Locate the cell with the specified text and output its [x, y] center coordinate. 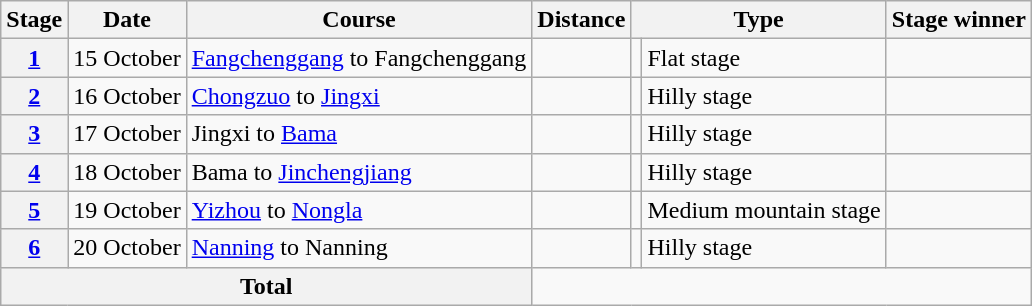
Stage winner [958, 20]
Nanning to Nanning [359, 248]
Chongzuo to Jingxi [359, 96]
1 [34, 58]
Flat stage [764, 58]
18 October [127, 172]
Yizhou to Nongla [359, 210]
15 October [127, 58]
Jingxi to Bama [359, 134]
Date [127, 20]
Course [359, 20]
Type [758, 20]
5 [34, 210]
16 October [127, 96]
3 [34, 134]
17 October [127, 134]
Fangchenggang to Fangchenggang [359, 58]
Stage [34, 20]
6 [34, 248]
20 October [127, 248]
Medium mountain stage [764, 210]
Bama to Jinchengjiang [359, 172]
2 [34, 96]
4 [34, 172]
Distance [582, 20]
19 October [127, 210]
Total [266, 286]
